Return the [X, Y] coordinate for the center point of the cell that contains the specified text.  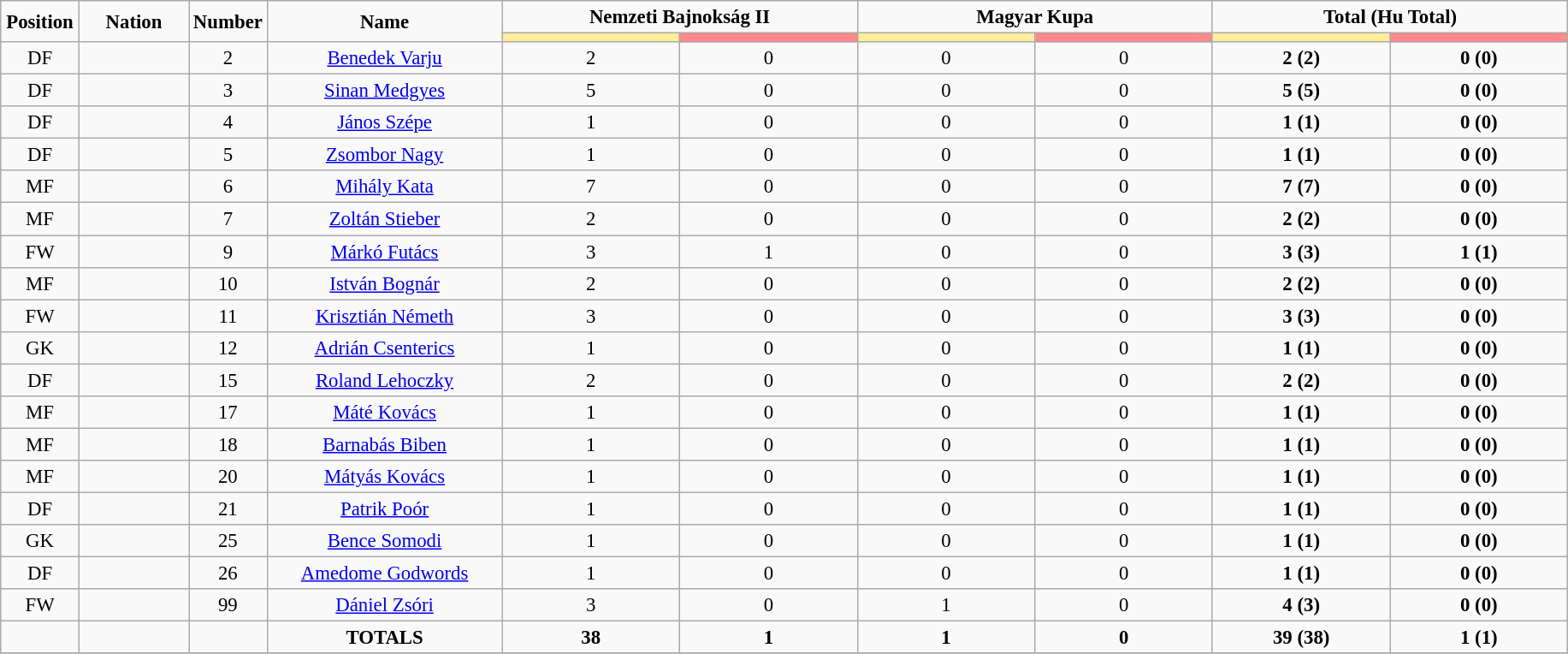
Zoltán Stieber [385, 219]
Total (Hu Total) [1389, 17]
Márkó Futács [385, 252]
17 [228, 413]
25 [228, 541]
Adrián Csenterics [385, 348]
János Szépe [385, 122]
7 (7) [1301, 187]
15 [228, 380]
12 [228, 348]
26 [228, 574]
Sinan Medgyes [385, 91]
Patrik Poór [385, 508]
10 [228, 283]
Amedome Godwords [385, 574]
20 [228, 477]
Number [228, 21]
Bence Somodi [385, 541]
11 [228, 316]
TOTALS [385, 638]
18 [228, 444]
Mátyás Kovács [385, 477]
99 [228, 605]
6 [228, 187]
Roland Lehoczky [385, 380]
38 [591, 638]
4 (3) [1301, 605]
39 (38) [1301, 638]
5 (5) [1301, 91]
Zsombor Nagy [385, 155]
István Bognár [385, 283]
Benedek Varju [385, 58]
Barnabás Biben [385, 444]
Magyar Kupa [1035, 17]
Nemzeti Bajnokság II [679, 17]
4 [228, 122]
Krisztián Németh [385, 316]
Name [385, 21]
Mihály Kata [385, 187]
Dániel Zsóri [385, 605]
Nation [133, 21]
9 [228, 252]
Máté Kovács [385, 413]
21 [228, 508]
Position [40, 21]
